Find where the given text appears and provide that cell's center as [X, Y] coordinate. 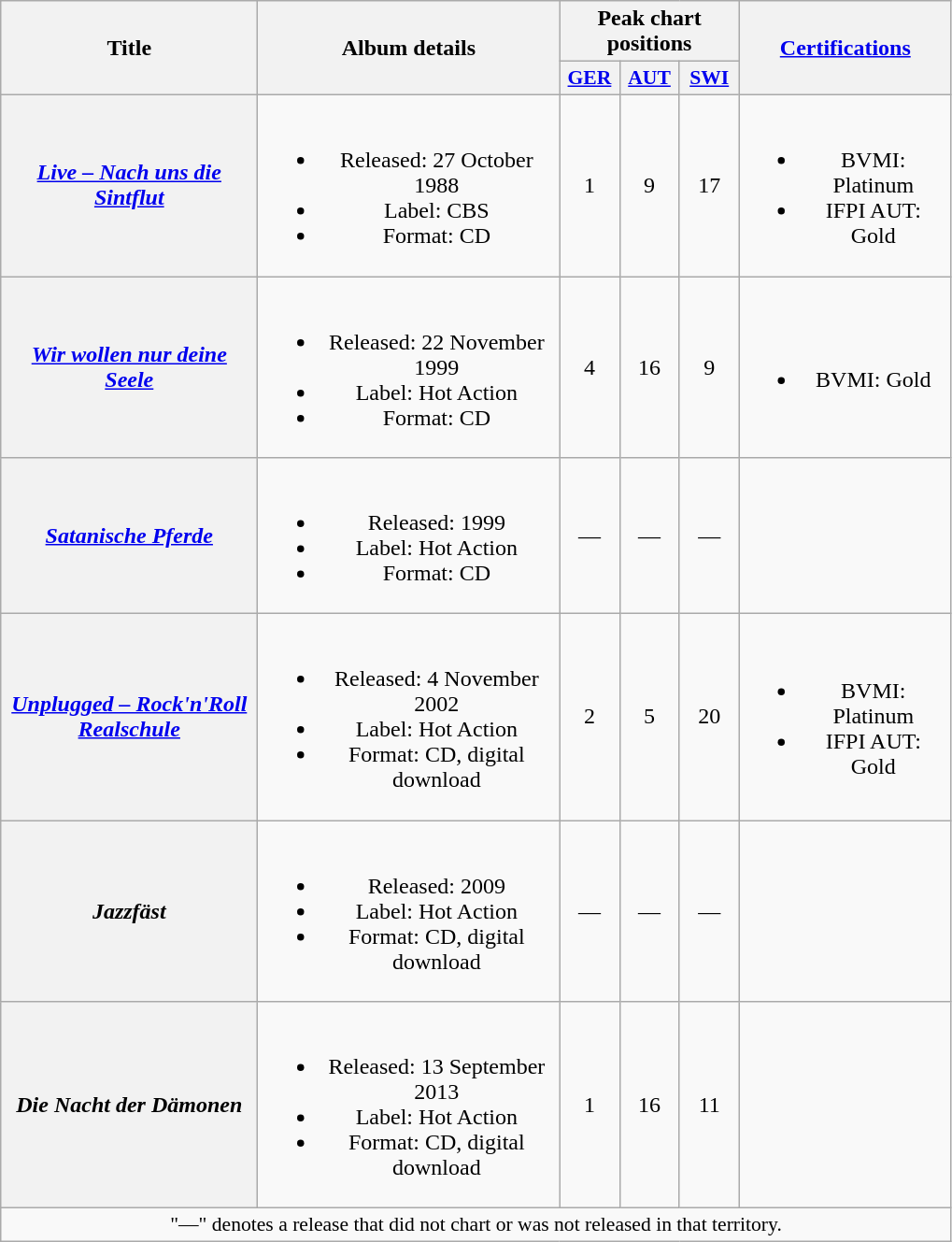
Released: 2009Label: Hot ActionFormat: CD, digital download [409, 911]
Certifications [845, 49]
Released: 22 November 1999Label: Hot ActionFormat: CD [409, 367]
20 [709, 718]
Album details [409, 49]
Released: 1999Label: Hot ActionFormat: CD [409, 536]
2 [590, 718]
Live – Nach uns die Sintflut [129, 185]
Die Nacht der Dämonen [129, 1105]
17 [709, 185]
11 [709, 1105]
Released: 4 November 2002Label: Hot ActionFormat: CD, digital download [409, 718]
AUT [649, 79]
Wir wollen nur deine Seele [129, 367]
Peak chart positions [649, 32]
4 [590, 367]
Jazzfäst [129, 911]
Released: 27 October 1988Label: CBSFormat: CD [409, 185]
Released: 13 September 2013Label: Hot ActionFormat: CD, digital download [409, 1105]
5 [649, 718]
"—" denotes a release that did not chart or was not released in that territory. [476, 1225]
Satanische Pferde [129, 536]
Title [129, 49]
SWI [709, 79]
Unplugged – Rock'n'Roll Realschule [129, 718]
GER [590, 79]
BVMI: Gold [845, 367]
